Scan for the cell matching the given text and deliver its (x, y) coordinate at center. 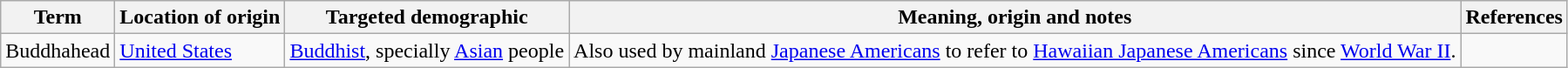
Buddhist, specially Asian people (427, 51)
Term (58, 17)
Buddhahead (58, 51)
References (1515, 17)
Location of origin (200, 17)
Targeted demographic (427, 17)
Also used by mainland Japanese Americans to refer to Hawaiian Japanese Americans since World War II. (1015, 51)
United States (200, 51)
Meaning, origin and notes (1015, 17)
